For the text-containing cell, return its midpoint in [X, Y] coordinate format. 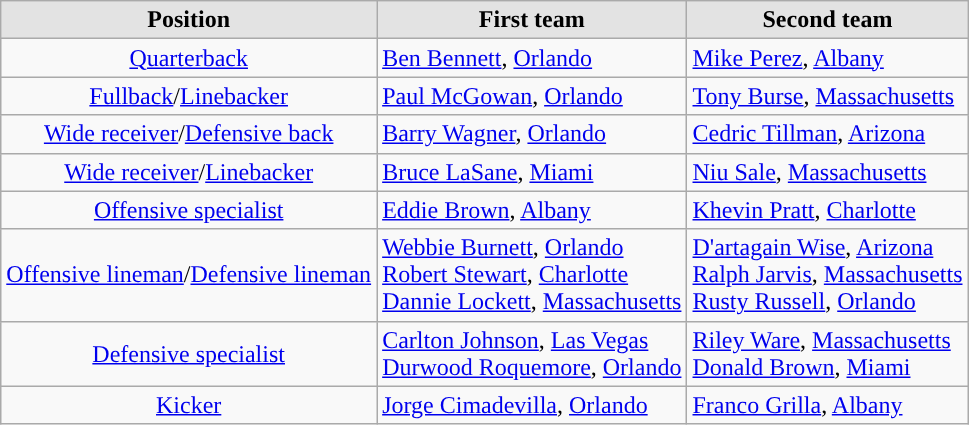
D'artagain Wise, ArizonaRalph Jarvis, MassachusettsRusty Russell, Orlando [828, 275]
Barry Wagner, Orlando [532, 134]
Jorge Cimadevilla, Orlando [532, 405]
Bruce LaSane, Miami [532, 172]
Second team [828, 20]
Kicker [189, 405]
Niu Sale, Massachusetts [828, 172]
Wide receiver/Linebacker [189, 172]
Quarterback [189, 58]
Webbie Burnett, OrlandoRobert Stewart, CharlotteDannie Lockett, Massachusetts [532, 275]
Franco Grilla, Albany [828, 405]
Paul McGowan, Orlando [532, 96]
Eddie Brown, Albany [532, 210]
Cedric Tillman, Arizona [828, 134]
First team [532, 20]
Offensive lineman/Defensive lineman [189, 275]
Offensive specialist [189, 210]
Riley Ware, MassachusettsDonald Brown, Miami [828, 354]
Ben Bennett, Orlando [532, 58]
Position [189, 20]
Mike Perez, Albany [828, 58]
Fullback/Linebacker [189, 96]
Carlton Johnson, Las VegasDurwood Roquemore, Orlando [532, 354]
Tony Burse, Massachusetts [828, 96]
Wide receiver/Defensive back [189, 134]
Khevin Pratt, Charlotte [828, 210]
Defensive specialist [189, 354]
